Extract the (x, y) coordinate from the center of the cell holding the provided text.  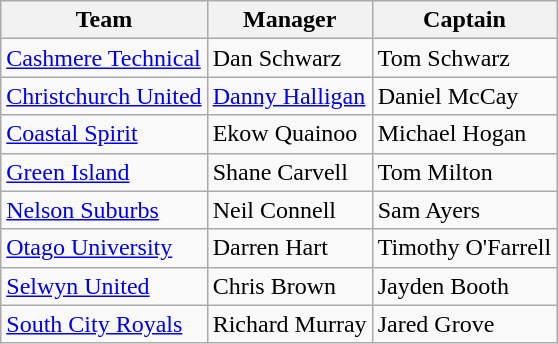
Shane Carvell (290, 172)
Neil Connell (290, 210)
Coastal Spirit (104, 134)
Sam Ayers (464, 210)
Darren Hart (290, 248)
Tom Schwarz (464, 58)
Daniel McCay (464, 96)
Chris Brown (290, 286)
Jared Grove (464, 324)
Dan Schwarz (290, 58)
Timothy O'Farrell (464, 248)
Tom Milton (464, 172)
Ekow Quainoo (290, 134)
Danny Halligan (290, 96)
Otago University (104, 248)
Captain (464, 20)
Jayden Booth (464, 286)
Christchurch United (104, 96)
Michael Hogan (464, 134)
Team (104, 20)
Green Island (104, 172)
Cashmere Technical (104, 58)
Nelson Suburbs (104, 210)
Selwyn United (104, 286)
Richard Murray (290, 324)
South City Royals (104, 324)
Manager (290, 20)
